Return (X, Y) of the center of cell containing provided text 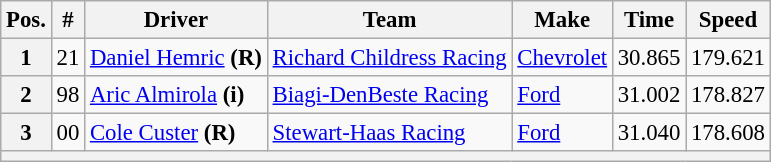
21 (68, 58)
1 (26, 58)
Daniel Hemric (R) (176, 58)
00 (68, 133)
Time (648, 20)
31.040 (648, 133)
Biagi-DenBeste Racing (390, 95)
30.865 (648, 58)
Pos. (26, 20)
Driver (176, 20)
178.608 (728, 133)
Team (390, 20)
Cole Custer (R) (176, 133)
Make (562, 20)
Richard Childress Racing (390, 58)
31.002 (648, 95)
179.621 (728, 58)
Speed (728, 20)
Chevrolet (562, 58)
Aric Almirola (i) (176, 95)
2 (26, 95)
98 (68, 95)
3 (26, 133)
178.827 (728, 95)
Stewart-Haas Racing (390, 133)
# (68, 20)
